Identify which cell holds the provided text, then report its [X, Y] central coordinate. 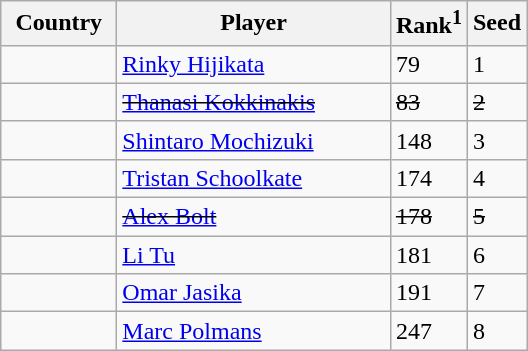
6 [496, 255]
7 [496, 293]
Country [59, 24]
83 [428, 102]
8 [496, 331]
181 [428, 255]
4 [496, 178]
Seed [496, 24]
Rinky Hijikata [254, 64]
Marc Polmans [254, 331]
148 [428, 140]
191 [428, 293]
Tristan Schoolkate [254, 178]
2 [496, 102]
1 [496, 64]
Alex Bolt [254, 217]
79 [428, 64]
178 [428, 217]
Shintaro Mochizuki [254, 140]
Rank1 [428, 24]
5 [496, 217]
3 [496, 140]
174 [428, 178]
Li Tu [254, 255]
247 [428, 331]
Thanasi Kokkinakis [254, 102]
Omar Jasika [254, 293]
Player [254, 24]
